Pinpoint the cell where the given text exists, returning its [x, y] midpoint coordinate. 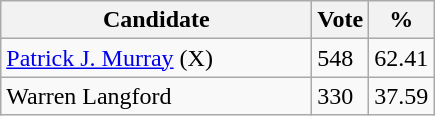
548 [340, 58]
Patrick J. Murray (X) [156, 58]
Warren Langford [156, 96]
62.41 [402, 58]
Candidate [156, 20]
% [402, 20]
Vote [340, 20]
330 [340, 96]
37.59 [402, 96]
